Locate the cell with the specified text and output its (x, y) center coordinate. 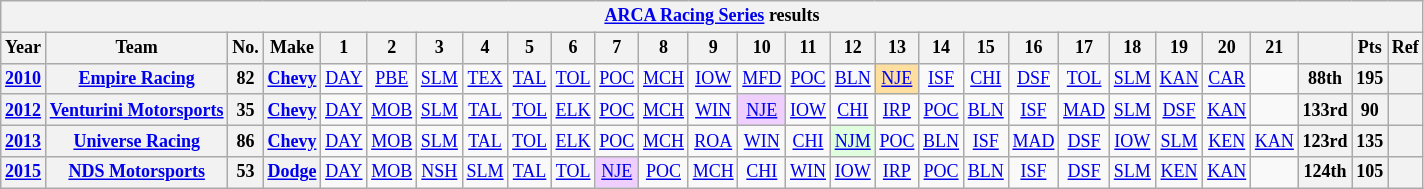
ROA (713, 140)
Ref (1406, 48)
195 (1370, 78)
124th (1325, 172)
3 (440, 48)
2012 (24, 110)
105 (1370, 172)
18 (1132, 48)
14 (942, 48)
11 (808, 48)
1 (344, 48)
NDS Motorsports (136, 172)
2013 (24, 140)
5 (530, 48)
82 (246, 78)
7 (617, 48)
15 (986, 48)
4 (485, 48)
20 (1227, 48)
2 (392, 48)
NSH (440, 172)
NJM (852, 140)
88th (1325, 78)
9 (713, 48)
Universe Racing (136, 140)
12 (852, 48)
90 (1370, 110)
Empire Racing (136, 78)
Year (24, 48)
Pts (1370, 48)
21 (1275, 48)
2010 (24, 78)
53 (246, 172)
Make (292, 48)
2015 (24, 172)
35 (246, 110)
CAR (1227, 78)
16 (1034, 48)
133rd (1325, 110)
No. (246, 48)
Venturini Motorsports (136, 110)
TEX (485, 78)
86 (246, 140)
13 (897, 48)
ARCA Racing Series results (712, 16)
MFD (762, 78)
10 (762, 48)
8 (664, 48)
PBE (392, 78)
Dodge (292, 172)
123rd (1325, 140)
135 (1370, 140)
17 (1084, 48)
19 (1179, 48)
6 (573, 48)
Team (136, 48)
